Return (x, y) of the center of cell containing provided text 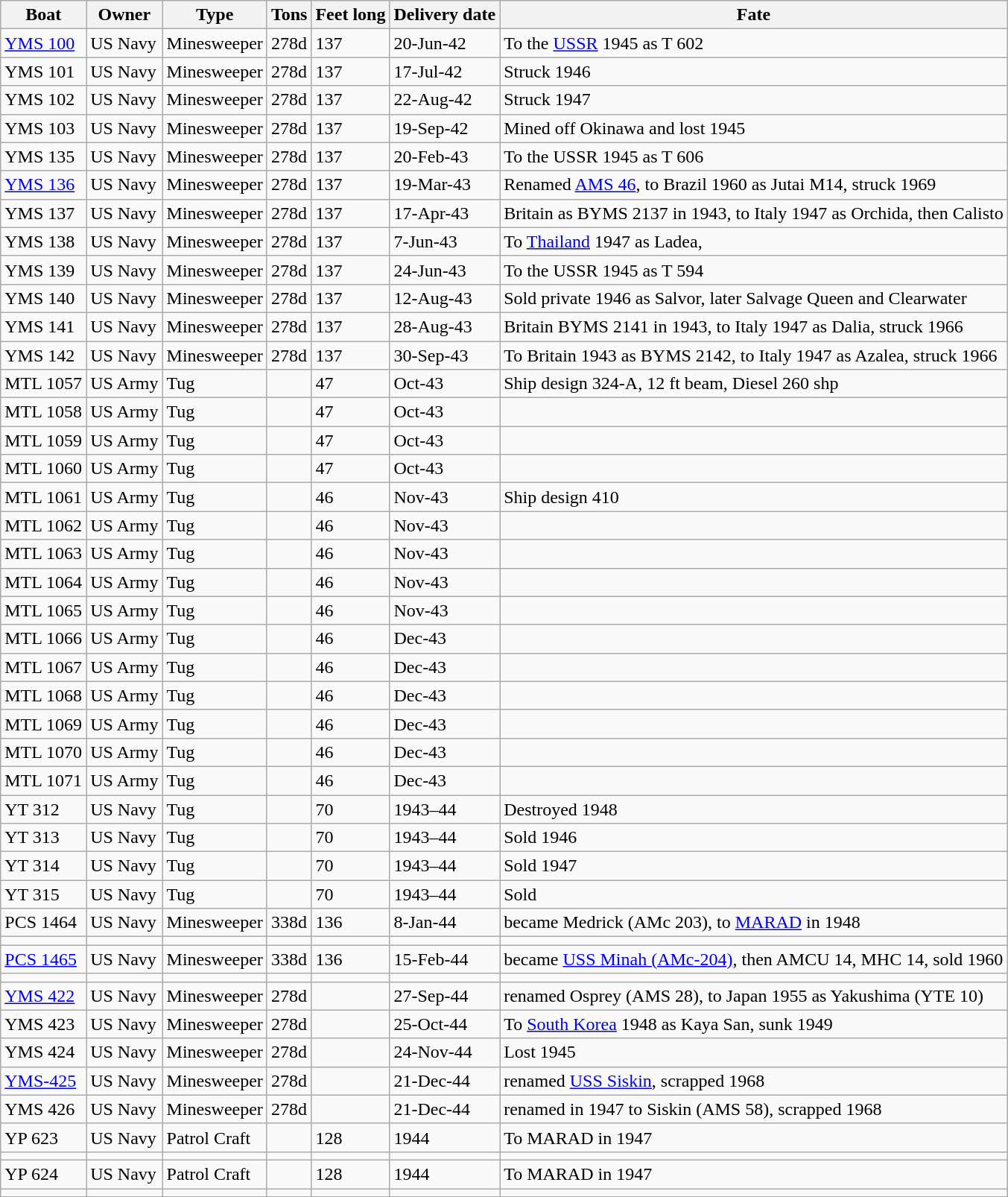
Renamed AMS 46, to Brazil 1960 as Jutai M14, struck 1969 (754, 185)
22-Aug-42 (445, 100)
YMS 100 (43, 43)
Destroyed 1948 (754, 809)
24-Jun-43 (445, 270)
Tons (289, 15)
15-Feb-44 (445, 959)
MTL 1064 (43, 582)
28-Aug-43 (445, 326)
MTL 1070 (43, 752)
YMS 141 (43, 326)
MTL 1068 (43, 695)
renamed Osprey (AMS 28), to Japan 1955 as Yakushima (YTE 10) (754, 996)
Sold (754, 894)
YMS 142 (43, 356)
YMS 135 (43, 157)
YMS 423 (43, 1024)
PCS 1464 (43, 923)
YP 623 (43, 1137)
7-Jun-43 (445, 241)
19-Sep-42 (445, 128)
YMS 140 (43, 298)
17-Jul-42 (445, 72)
MTL 1059 (43, 440)
MTL 1062 (43, 525)
MTL 1067 (43, 667)
YMS 101 (43, 72)
Sold 1946 (754, 838)
MTL 1066 (43, 639)
YT 313 (43, 838)
To Thailand 1947 as Ladea, (754, 241)
MTL 1065 (43, 610)
YMS 137 (43, 213)
Struck 1946 (754, 72)
Boat (43, 15)
Delivery date (445, 15)
YT 312 (43, 809)
To South Korea 1948 as Kaya San, sunk 1949 (754, 1024)
17-Apr-43 (445, 213)
Britain BYMS 2141 in 1943, to Italy 1947 as Dalia, struck 1966 (754, 326)
30-Sep-43 (445, 356)
Lost 1945 (754, 1052)
8-Jan-44 (445, 923)
Struck 1947 (754, 100)
MTL 1058 (43, 412)
To the USSR 1945 as T 602 (754, 43)
To Britain 1943 as BYMS 2142, to Italy 1947 as Azalea, struck 1966 (754, 356)
MTL 1063 (43, 554)
Owner (124, 15)
19-Mar-43 (445, 185)
Ship design 410 (754, 497)
24-Nov-44 (445, 1052)
Type (215, 15)
became Medrick (AMc 203), to MARAD in 1948 (754, 923)
Mined off Okinawa and lost 1945 (754, 128)
YMS-425 (43, 1081)
To the USSR 1945 as T 594 (754, 270)
27-Sep-44 (445, 996)
YMS 422 (43, 996)
YP 624 (43, 1174)
Fate (754, 15)
YMS 424 (43, 1052)
20-Feb-43 (445, 157)
YMS 426 (43, 1109)
YMS 138 (43, 241)
MTL 1060 (43, 469)
MTL 1069 (43, 724)
Sold private 1946 as Salvor, later Salvage Queen and Clearwater (754, 298)
YMS 103 (43, 128)
YT 314 (43, 866)
MTL 1057 (43, 384)
Britain as BYMS 2137 in 1943, to Italy 1947 as Orchida, then Calisto (754, 213)
To the USSR 1945 as T 606 (754, 157)
became USS Minah (AMc-204), then AMCU 14, MHC 14, sold 1960 (754, 959)
YMS 139 (43, 270)
MTL 1061 (43, 497)
MTL 1071 (43, 780)
12-Aug-43 (445, 298)
20-Jun-42 (445, 43)
YMS 136 (43, 185)
renamed USS Siskin, scrapped 1968 (754, 1081)
YT 315 (43, 894)
YMS 102 (43, 100)
Feet long (350, 15)
25-Oct-44 (445, 1024)
PCS 1465 (43, 959)
Sold 1947 (754, 866)
Ship design 324-A, 12 ft beam, Diesel 260 shp (754, 384)
renamed in 1947 to Siskin (AMS 58), scrapped 1968 (754, 1109)
